Search for the cell housing the specified text and yield its (X, Y) center coordinate. 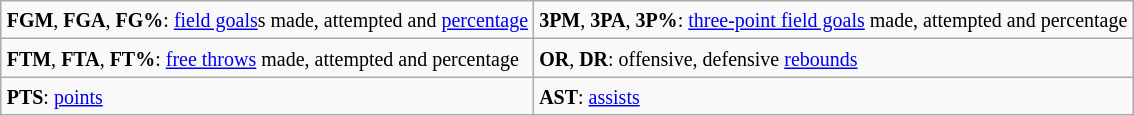
FGM, FGA, FG%: field goalss made, attempted and percentage (267, 20)
AST: assists (834, 96)
PTS: points (267, 96)
OR, DR: offensive, defensive rebounds (834, 58)
FTM, FTA, FT%: free throws made, attempted and percentage (267, 58)
3PM, 3PA, 3P%: three-point field goals made, attempted and percentage (834, 20)
